Search for the cell housing the specified text and yield its (x, y) center coordinate. 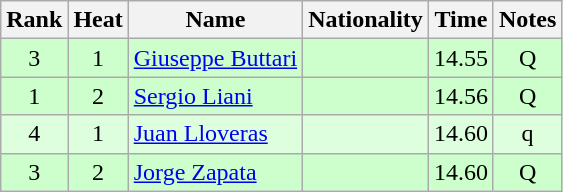
14.55 (460, 58)
Name (215, 20)
Jorge Zapata (215, 172)
Notes (527, 20)
Giuseppe Buttari (215, 58)
Heat (98, 20)
q (527, 134)
14.56 (460, 96)
Juan Lloveras (215, 134)
Nationality (366, 20)
Rank (34, 20)
4 (34, 134)
Sergio Liani (215, 96)
Time (460, 20)
